Scan for the cell matching the given text and deliver its (x, y) coordinate at center. 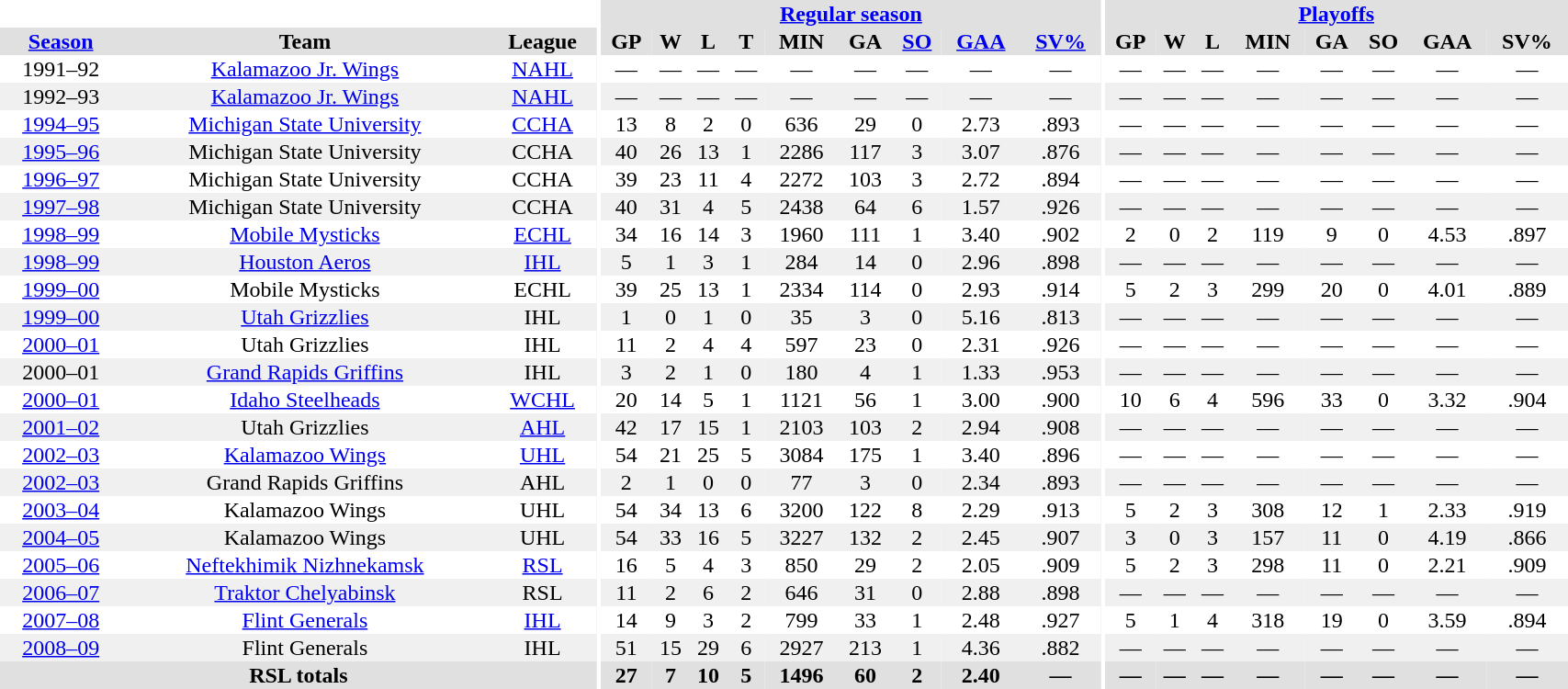
4.36 (981, 648)
77 (802, 482)
.908 (1061, 427)
2003–04 (61, 510)
Neftekhimik Nizhnekamsk (305, 565)
646 (802, 593)
60 (865, 675)
2.73 (981, 124)
64 (865, 207)
2.31 (981, 344)
Playoffs (1336, 14)
3.00 (981, 400)
42 (626, 427)
2.48 (981, 620)
636 (802, 124)
2.05 (981, 565)
Houston Aeros (305, 262)
12 (1332, 510)
League (542, 41)
299 (1268, 289)
119 (1268, 234)
597 (802, 344)
2.21 (1448, 565)
WCHL (542, 400)
1995–96 (61, 152)
RSL totals (299, 675)
2438 (802, 207)
2007–08 (61, 620)
.866 (1527, 537)
2004–05 (61, 537)
1996–97 (61, 179)
298 (1268, 565)
26 (671, 152)
3.07 (981, 152)
1121 (802, 400)
111 (865, 234)
1994–95 (61, 124)
3.32 (1448, 400)
.914 (1061, 289)
2334 (802, 289)
.897 (1527, 234)
1960 (802, 234)
318 (1268, 620)
2.29 (981, 510)
19 (1332, 620)
2001–02 (61, 427)
1.57 (981, 207)
2.40 (981, 675)
.953 (1061, 372)
7 (671, 675)
175 (865, 455)
122 (865, 510)
3.59 (1448, 620)
17 (671, 427)
2286 (802, 152)
51 (626, 648)
799 (802, 620)
4.01 (1448, 289)
132 (865, 537)
.889 (1527, 289)
27 (626, 675)
5.16 (981, 317)
1997–98 (61, 207)
.882 (1061, 648)
1496 (802, 675)
117 (865, 152)
2008–09 (61, 648)
2.94 (981, 427)
2006–07 (61, 593)
.896 (1061, 455)
2.45 (981, 537)
.813 (1061, 317)
56 (865, 400)
.876 (1061, 152)
4.19 (1448, 537)
308 (1268, 510)
Season (61, 41)
.902 (1061, 234)
3200 (802, 510)
2272 (802, 179)
.927 (1061, 620)
850 (802, 565)
Idaho Steelheads (305, 400)
3227 (802, 537)
2.88 (981, 593)
114 (865, 289)
Regular season (851, 14)
.919 (1527, 510)
Traktor Chelyabinsk (305, 593)
2.72 (981, 179)
2927 (802, 648)
4.53 (1448, 234)
.900 (1061, 400)
1992–93 (61, 96)
180 (802, 372)
1.33 (981, 372)
.907 (1061, 537)
2.34 (981, 482)
157 (1268, 537)
284 (802, 262)
3084 (802, 455)
596 (1268, 400)
2103 (802, 427)
Team (305, 41)
.904 (1527, 400)
T (746, 41)
2005–06 (61, 565)
21 (671, 455)
2.96 (981, 262)
35 (802, 317)
.913 (1061, 510)
1991–92 (61, 69)
213 (865, 648)
2.33 (1448, 510)
2.93 (981, 289)
